Output the (x, y) coordinate of the center of the cell containing the given text.  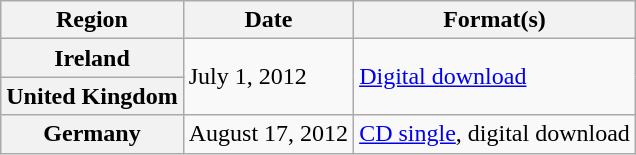
Germany (92, 134)
Format(s) (495, 20)
Digital download (495, 77)
CD single, digital download (495, 134)
August 17, 2012 (268, 134)
United Kingdom (92, 96)
July 1, 2012 (268, 77)
Region (92, 20)
Date (268, 20)
Ireland (92, 58)
